Output the (x, y) coordinate of the center of the cell containing the given text.  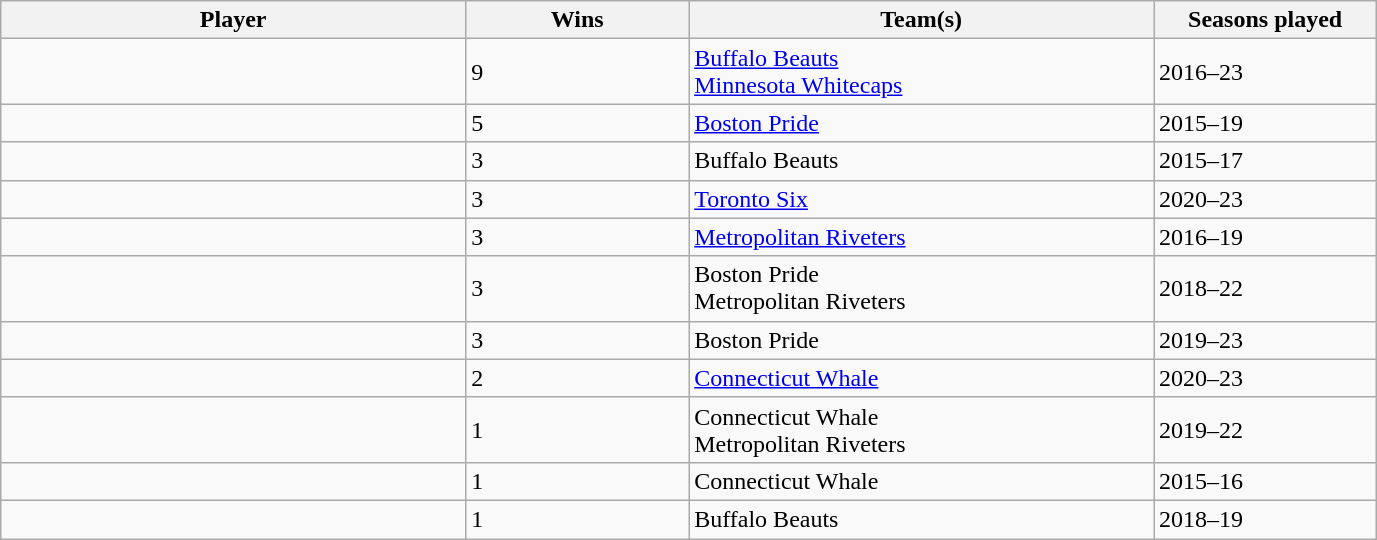
Wins (578, 20)
2018–22 (1266, 288)
2015–19 (1266, 123)
2015–16 (1266, 481)
Player (234, 20)
2016–19 (1266, 237)
Boston PrideMetropolitan Riveters (922, 288)
Seasons played (1266, 20)
Metropolitan Riveters (922, 237)
Team(s) (922, 20)
2 (578, 378)
2015–17 (1266, 161)
2016–23 (1266, 72)
2019–23 (1266, 340)
Buffalo BeautsMinnesota Whitecaps (922, 72)
2019–22 (1266, 430)
9 (578, 72)
5 (578, 123)
2018–19 (1266, 519)
Toronto Six (922, 199)
Connecticut WhaleMetropolitan Riveters (922, 430)
